Find where the given text appears and provide that cell's center as [x, y] coordinate. 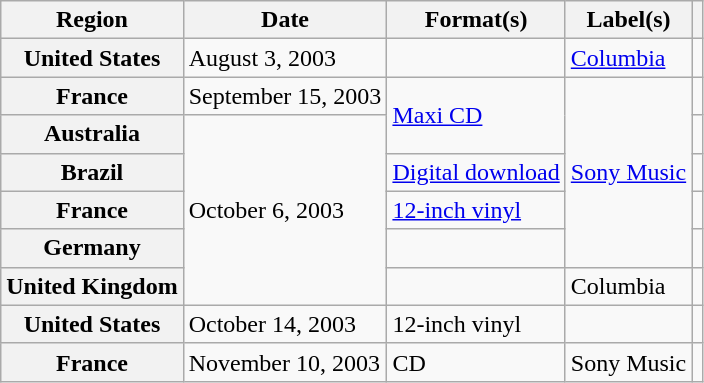
Region [92, 20]
CD [476, 362]
Label(s) [628, 20]
November 10, 2003 [285, 362]
September 15, 2003 [285, 96]
United Kingdom [92, 286]
Maxi CD [476, 115]
Germany [92, 248]
Brazil [92, 172]
October 6, 2003 [285, 210]
Digital download [476, 172]
Format(s) [476, 20]
Date [285, 20]
August 3, 2003 [285, 58]
October 14, 2003 [285, 324]
Australia [92, 134]
